Scan for the cell matching the given text and deliver its (x, y) coordinate at center. 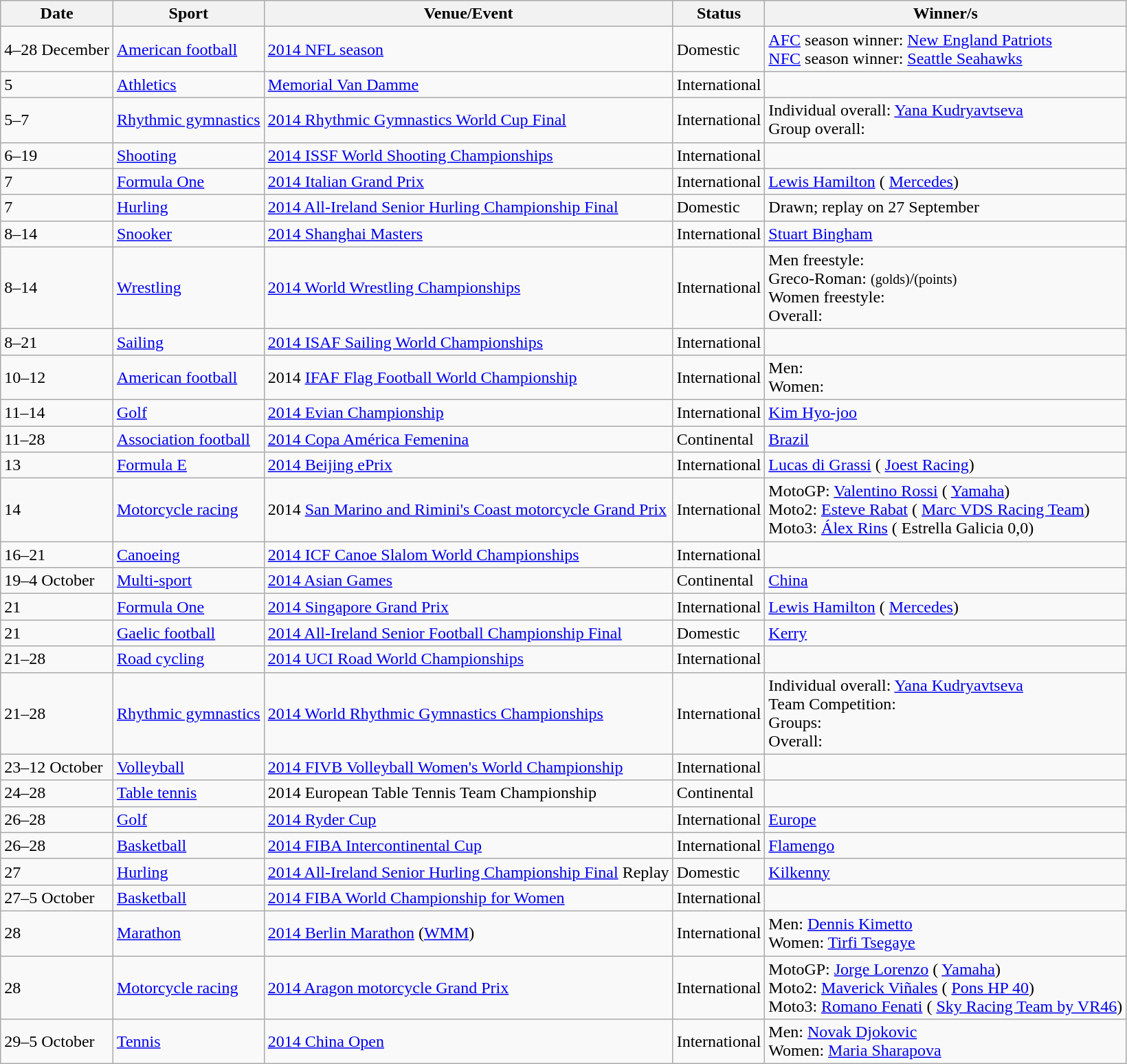
2014 Aragon motorcycle Grand Prix (469, 987)
China (946, 581)
Wrestling (188, 287)
2014 European Table Tennis Team Championship (469, 793)
2014 China Open (469, 1042)
2014 FIVB Volleyball Women's World Championship (469, 767)
Snooker (188, 234)
Men freestyle: Greco-Roman: (golds)/(points)Women freestyle: Overall: (946, 287)
6–19 (57, 155)
Stuart Bingham (946, 234)
Kerry (946, 633)
2014 All-Ireland Senior Hurling Championship Final Replay (469, 872)
5 (57, 85)
Shooting (188, 155)
2014 NFL season (469, 49)
2014 Beijing ePrix (469, 465)
Gaelic football (188, 633)
MotoGP: Jorge Lorenzo ( Yamaha)Moto2: Maverick Viñales ( Pons HP 40)Moto3: Romano Fenati ( Sky Racing Team by VR46) (946, 987)
Europe (946, 819)
Kilkenny (946, 872)
Table tennis (188, 793)
29–5 October (57, 1042)
24–28 (57, 793)
Drawn; replay on 27 September (946, 208)
Tennis (188, 1042)
13 (57, 465)
Sport (188, 14)
2014 ISAF Sailing World Championships (469, 342)
Men: Dennis KimettoWomen: Tirfi Tsegaye (946, 933)
2014 UCI Road World Championships (469, 659)
MotoGP: Valentino Rossi ( Yamaha)Moto2: Esteve Rabat ( Marc VDS Racing Team)Moto3: Álex Rins ( Estrella Galicia 0,0) (946, 510)
8–21 (57, 342)
2014 Asian Games (469, 581)
Men: Novak DjokovicWomen: Maria Sharapova (946, 1042)
Multi-sport (188, 581)
Individual overall: Yana Kudryavtseva Group overall: (946, 120)
14 (57, 510)
2014 World Wrestling Championships (469, 287)
10–12 (57, 377)
23–12 October (57, 767)
2014 World Rhythmic Gymnastics Championships (469, 713)
Marathon (188, 933)
Canoeing (188, 555)
Association football (188, 439)
Individual overall: Yana Kudryavtseva Team Competition: Groups: Overall: (946, 713)
16–21 (57, 555)
Date (57, 14)
27 (57, 872)
2014 Rhythmic Gymnastics World Cup Final (469, 120)
2014 Italian Grand Prix (469, 181)
Athletics (188, 85)
2014 FIBA World Championship for Women (469, 898)
2014 FIBA Intercontinental Cup (469, 845)
2014 All-Ireland Senior Football Championship Final (469, 633)
2014 Ryder Cup (469, 819)
2014 Shanghai Masters (469, 234)
2014 All-Ireland Senior Hurling Championship Final (469, 208)
Memorial Van Damme (469, 85)
11–14 (57, 412)
5–7 (57, 120)
2014 San Marino and Rimini's Coast motorcycle Grand Prix (469, 510)
2014 Singapore Grand Prix (469, 607)
AFC season winner: New England PatriotsNFC season winner: Seattle Seahawks (946, 49)
Winner/s (946, 14)
27–5 October (57, 898)
Formula E (188, 465)
Status (719, 14)
Venue/Event (469, 14)
Lucas di Grassi ( Joest Racing) (946, 465)
2014 Copa América Femenina (469, 439)
Sailing (188, 342)
Volleyball (188, 767)
2014 IFAF Flag Football World Championship (469, 377)
Brazil (946, 439)
2014 ISSF World Shooting Championships (469, 155)
Road cycling (188, 659)
2014 Berlin Marathon (WMM) (469, 933)
Men: Women: (946, 377)
4–28 December (57, 49)
2014 Evian Championship (469, 412)
11–28 (57, 439)
Kim Hyo-joo (946, 412)
Flamengo (946, 845)
2014 ICF Canoe Slalom World Championships (469, 555)
19–4 October (57, 581)
